Scan for the cell matching the given text and deliver its (x, y) coordinate at center. 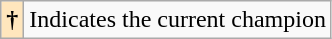
† (12, 20)
Indicates the current champion (178, 20)
